Extract the [X, Y] coordinate from the center of the cell holding the provided text.  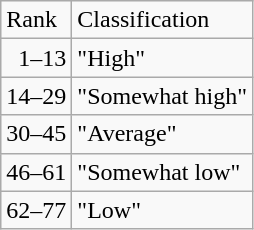
1–13 [36, 58]
Classification [162, 20]
"Somewhat high" [162, 96]
62–77 [36, 210]
"Somewhat low" [162, 172]
"Average" [162, 134]
"Low" [162, 210]
14–29 [36, 96]
46–61 [36, 172]
"High" [162, 58]
30–45 [36, 134]
Rank [36, 20]
